Return (x, y) of the center of cell containing provided text 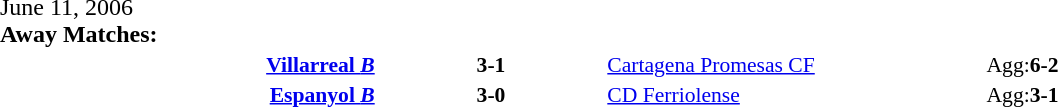
Cartagena Promesas CF (795, 64)
3-1 (492, 64)
